Identify which cell holds the provided text, then report its (X, Y) central coordinate. 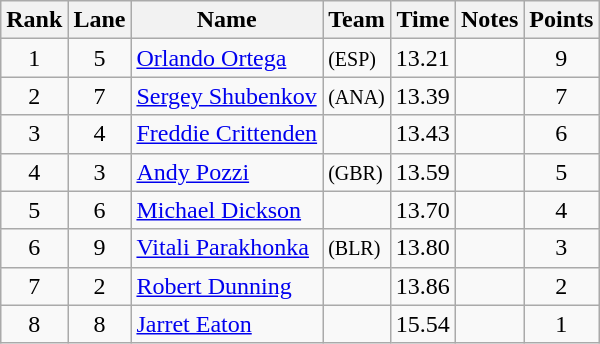
Name (227, 20)
Lane (100, 20)
Vitali Parakhonka (227, 248)
13.43 (422, 134)
Time (422, 20)
(BLR) (357, 248)
Sergey Shubenkov (227, 96)
(ESP) (357, 58)
(ANA) (357, 96)
Freddie Crittenden (227, 134)
Orlando Ortega (227, 58)
Points (562, 20)
13.80 (422, 248)
15.54 (422, 324)
Notes (489, 20)
Jarret Eaton (227, 324)
Andy Pozzi (227, 172)
13.70 (422, 210)
Rank (34, 20)
Robert Dunning (227, 286)
(GBR) (357, 172)
Team (357, 20)
13.21 (422, 58)
13.59 (422, 172)
Michael Dickson (227, 210)
13.86 (422, 286)
13.39 (422, 96)
